Scan for the cell matching the given text and deliver its (X, Y) coordinate at center. 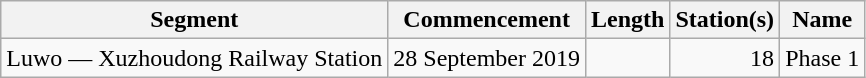
Name (822, 20)
28 September 2019 (487, 58)
Segment (194, 20)
Luwo — Xuzhoudong Railway Station (194, 58)
Phase 1 (822, 58)
Station(s) (725, 20)
Length (627, 20)
Commencement (487, 20)
18 (725, 58)
